Search for the cell housing the specified text and yield its [X, Y] center coordinate. 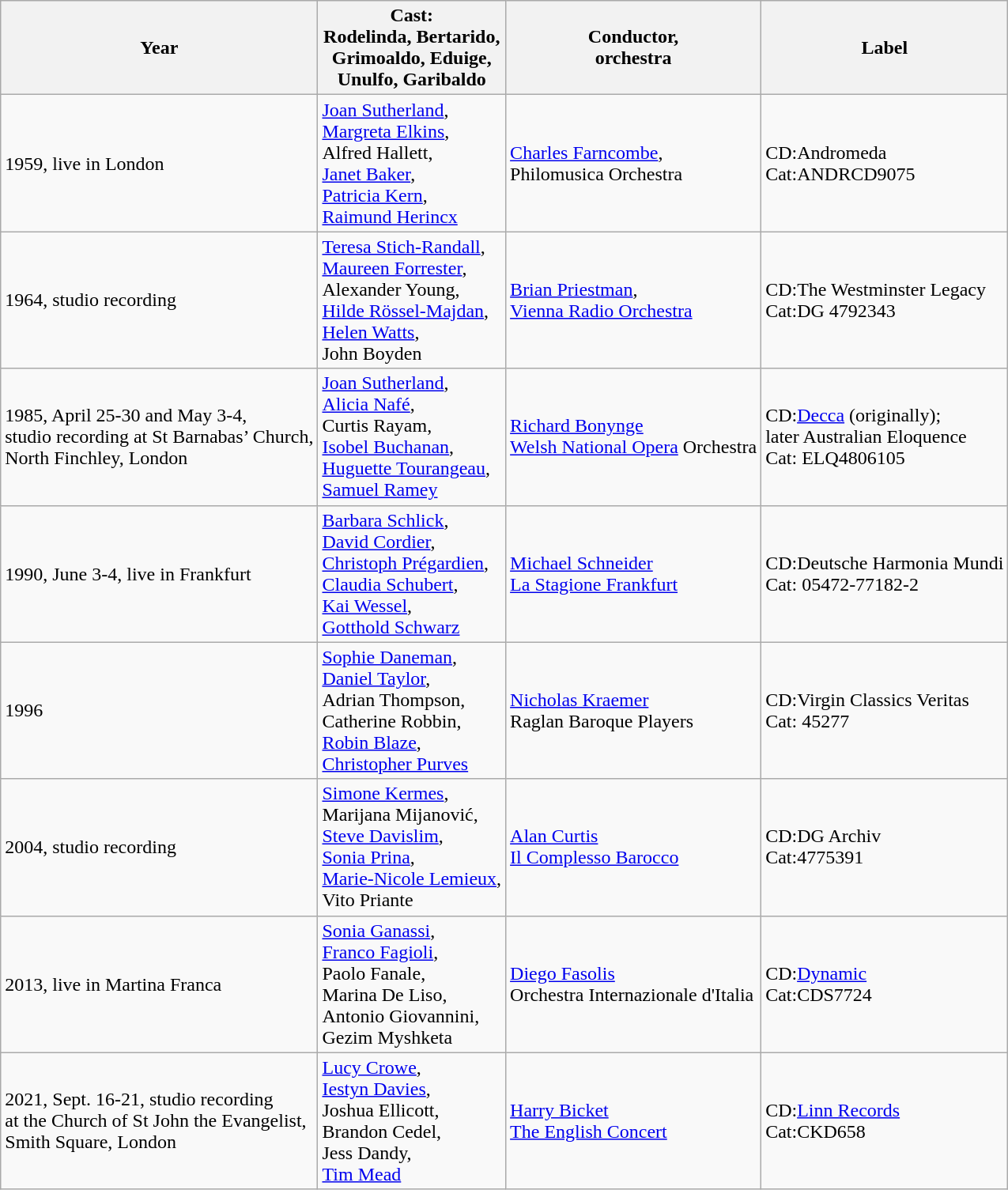
Cast:Rodelinda, Bertarido,Grimoaldo, Eduige,Unulfo, Garibaldo [412, 47]
Year [160, 47]
Joan Sutherland,Margreta Elkins,Alfred Hallett,Janet Baker,Patricia Kern,Raimund Herincx [412, 163]
Nicholas KraemerRaglan Baroque Players [634, 710]
CD:Virgin Classics VeritasCat: 45277 [885, 710]
CD:Deutsche Harmonia MundiCat: 05472-77182-2 [885, 574]
CD:DynamicCat:CDS7724 [885, 984]
Barbara Schlick,David Cordier,Christoph Prégardien,Claudia Schubert,Kai Wessel,Gotthold Schwarz [412, 574]
Alan CurtisIl Complesso Barocco [634, 848]
1985, April 25-30 and May 3-4,studio recording at St Barnabas’ Church, North Finchley, London [160, 436]
Harry BicketThe English Concert [634, 1121]
2004, studio recording [160, 848]
Conductor,orchestra [634, 47]
Lucy Crowe,Iestyn Davies,Joshua Ellicott,Brandon Cedel,Jess Dandy,Tim Mead [412, 1121]
Brian Priestman,Vienna Radio Orchestra [634, 300]
Label [885, 47]
CD:AndromedaCat:ANDRCD9075 [885, 163]
Sonia Ganassi,Franco Fagioli,Paolo Fanale,Marina De Liso,Antonio Giovannini,Gezim Myshketa [412, 984]
CD:DG ArchivCat:4775391 [885, 848]
CD:Decca (originally);later Australian EloquenceCat: ELQ4806105 [885, 436]
2013, live in Martina Franca [160, 984]
1959, live in London [160, 163]
Simone Kermes,Marijana Mijanović,Steve Davislim,Sonia Prina,Marie-Nicole Lemieux,Vito Priante [412, 848]
Michael SchneiderLa Stagione Frankfurt [634, 574]
Sophie Daneman,Daniel Taylor,Adrian Thompson,Catherine Robbin,Robin Blaze,Christopher Purves [412, 710]
CD:Linn RecordsCat:CKD658 [885, 1121]
Diego FasolisOrchestra Internazionale d'Italia [634, 984]
Teresa Stich-Randall,Maureen Forrester,Alexander Young,Hilde Rössel-Majdan,Helen Watts,John Boyden [412, 300]
Joan Sutherland,Alicia Nafé,Curtis Rayam,Isobel Buchanan,Huguette Tourangeau,Samuel Ramey [412, 436]
1964, studio recording [160, 300]
CD:The Westminster LegacyCat:DG 4792343 [885, 300]
Charles Farncombe,Philomusica Orchestra [634, 163]
1990, June 3-4, live in Frankfurt [160, 574]
Richard BonyngeWelsh National Opera Orchestra [634, 436]
2021, Sept. 16-21, studio recording at the Church of St John the Evangelist, Smith Square, London [160, 1121]
1996 [160, 710]
